Extract the [x, y] coordinate from the center of the cell holding the provided text.  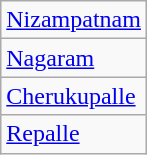
Nizampatnam [74, 20]
Repalle [74, 134]
Cherukupalle [74, 96]
Nagaram [74, 58]
